Scan for the cell matching the given text and deliver its (X, Y) coordinate at center. 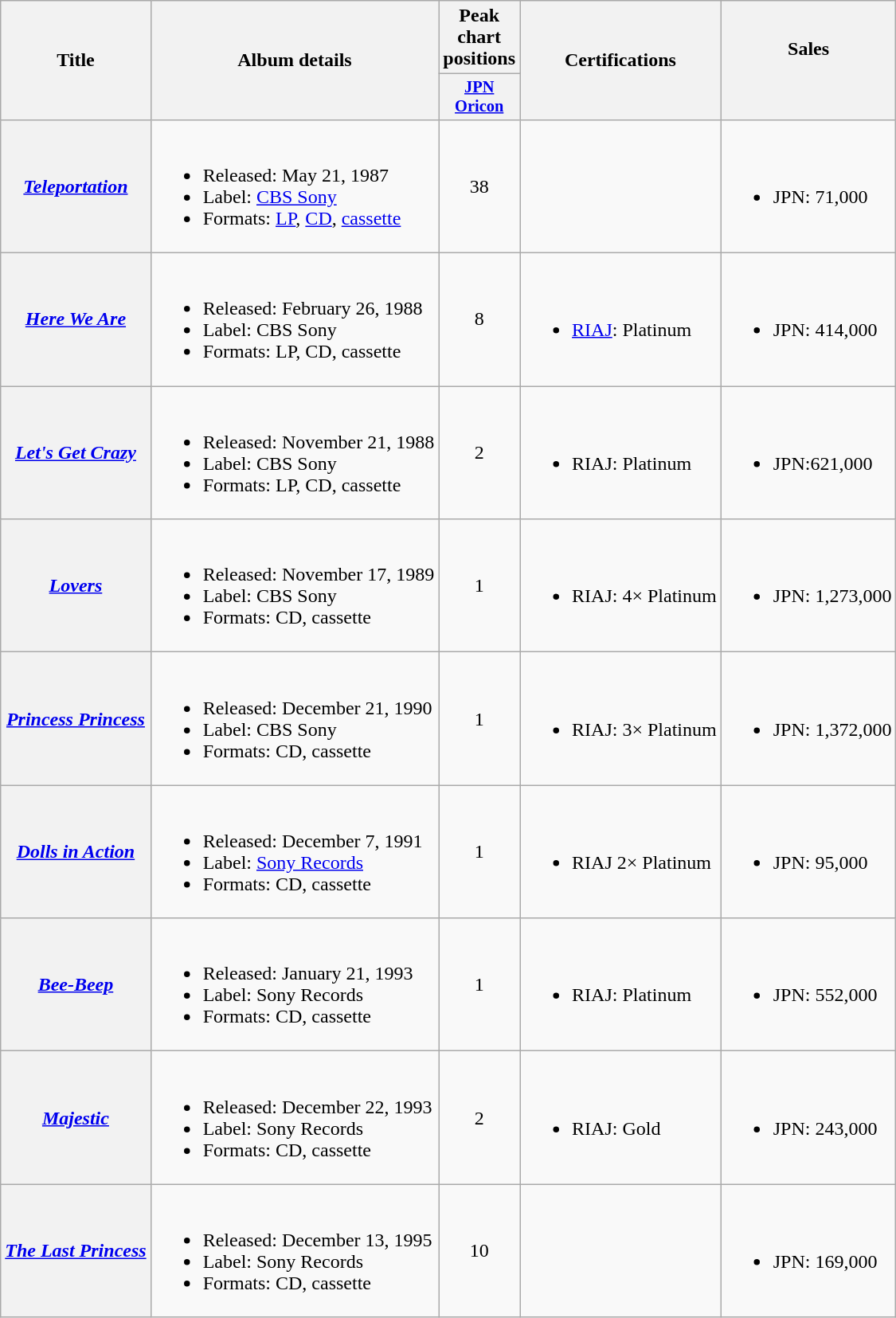
Released: May 21, 1987Label: CBS SonyFormats: LP, CD, cassette (295, 186)
Dolls in Action (76, 852)
Sales (808, 61)
10 (479, 1250)
Released: January 21, 1993Label: Sony RecordsFormats: CD, cassette (295, 984)
JPN: 1,273,000 (808, 586)
JPN: 95,000 (808, 852)
Album details (295, 61)
JPN: 71,000 (808, 186)
RIAJ: 4× Platinum (621, 586)
Released: December 21, 1990Label: CBS SonyFormats: CD, cassette (295, 718)
Here We Are (76, 320)
Released: December 22, 1993Label: Sony RecordsFormats: CD, cassette (295, 1118)
JPN: 552,000 (808, 984)
Released: November 21, 1988Label: CBS SonyFormats: LP, CD, cassette (295, 452)
JPNOricon (479, 97)
JPN: 414,000 (808, 320)
The Last Princess (76, 1250)
38 (479, 186)
Title (76, 61)
Peak chart positions (479, 37)
Certifications (621, 61)
Teleportation (76, 186)
Released: December 13, 1995Label: Sony RecordsFormats: CD, cassette (295, 1250)
Lovers (76, 586)
JPN: 243,000 (808, 1118)
JPN: 1,372,000 (808, 718)
Let's Get Crazy (76, 452)
RIAJ: 3× Platinum (621, 718)
Majestic (76, 1118)
JPN:621,000 (808, 452)
8 (479, 320)
RIAJ: Gold (621, 1118)
Princess Princess (76, 718)
Released: February 26, 1988Label: CBS SonyFormats: LP, CD, cassette (295, 320)
RIAJ 2× Platinum (621, 852)
Released: November 17, 1989Label: CBS SonyFormats: CD, cassette (295, 586)
Bee-Beep (76, 984)
Released: December 7, 1991Label: Sony RecordsFormats: CD, cassette (295, 852)
JPN: 169,000 (808, 1250)
